Pinpoint the cell where the given text exists, returning its (x, y) midpoint coordinate. 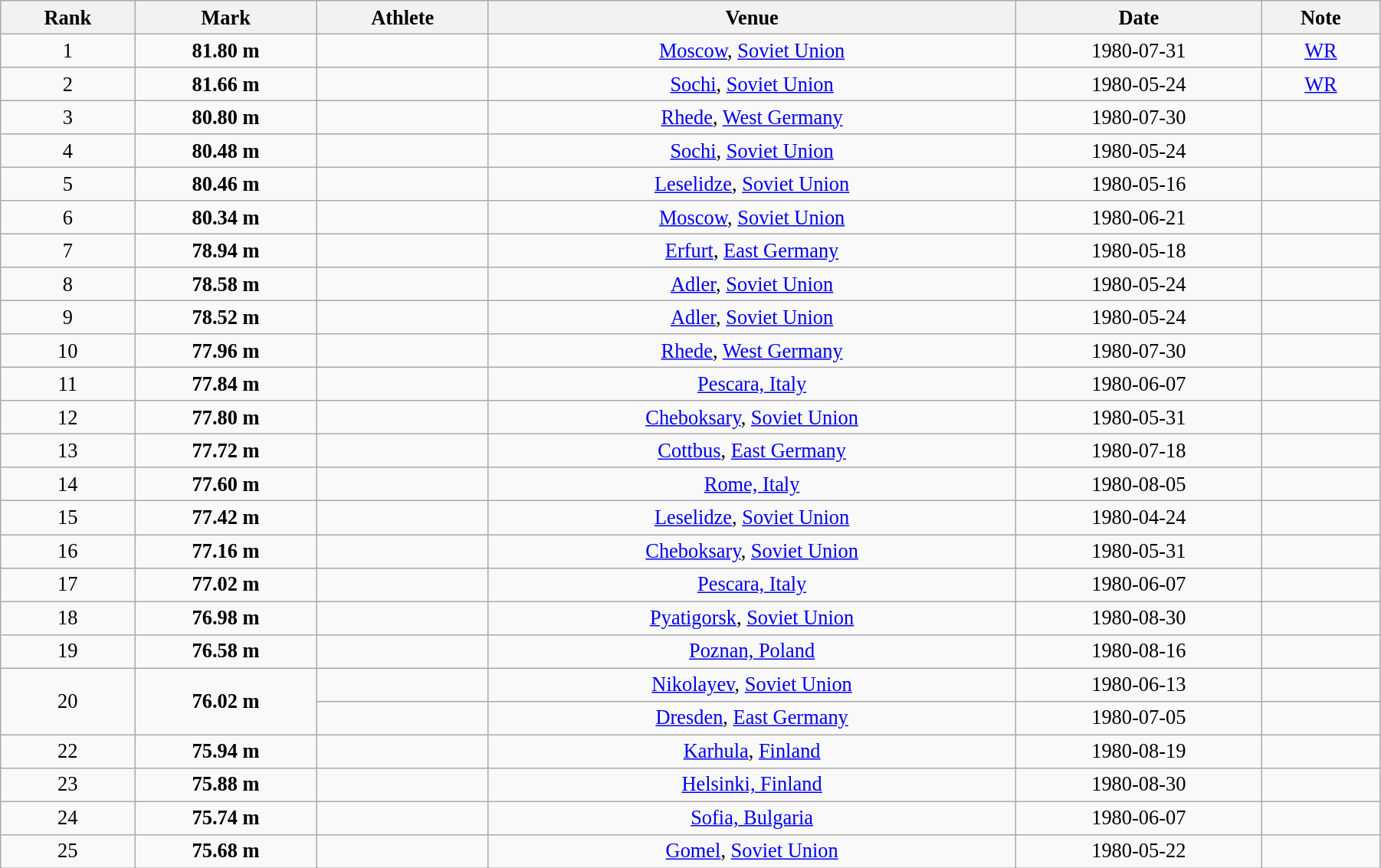
Rank (67, 17)
78.94 m (226, 251)
80.34 m (226, 218)
24 (67, 817)
80.46 m (226, 184)
1980-04-24 (1139, 518)
75.74 m (226, 817)
19 (67, 651)
18 (67, 617)
1980-08-16 (1139, 651)
75.88 m (226, 784)
77.96 m (226, 351)
7 (67, 251)
81.66 m (226, 84)
Date (1139, 17)
Note (1320, 17)
76.98 m (226, 617)
11 (67, 384)
2 (67, 84)
8 (67, 284)
14 (67, 484)
1980-07-31 (1139, 51)
23 (67, 784)
Poznan, Poland (752, 651)
80.80 m (226, 117)
78.52 m (226, 317)
4 (67, 151)
9 (67, 317)
1980-07-18 (1139, 450)
6 (67, 218)
1980-08-05 (1139, 484)
76.02 m (226, 700)
75.94 m (226, 751)
Pyatigorsk, Soviet Union (752, 617)
Rome, Italy (752, 484)
20 (67, 700)
Athlete (402, 17)
17 (67, 585)
12 (67, 418)
Venue (752, 17)
16 (67, 551)
1980-08-19 (1139, 751)
77.72 m (226, 450)
Erfurt, East Germany (752, 251)
77.80 m (226, 418)
77.16 m (226, 551)
1980-06-13 (1139, 684)
Dresden, East Germany (752, 718)
Gomel, Soviet Union (752, 851)
Nikolayev, Soviet Union (752, 684)
1980-06-21 (1139, 218)
Karhula, Finland (752, 751)
77.42 m (226, 518)
10 (67, 351)
25 (67, 851)
Helsinki, Finland (752, 784)
77.60 m (226, 484)
1980-05-16 (1139, 184)
Mark (226, 17)
22 (67, 751)
1980-05-22 (1139, 851)
80.48 m (226, 151)
1980-05-18 (1139, 251)
77.84 m (226, 384)
76.58 m (226, 651)
81.80 m (226, 51)
1 (67, 51)
1980-07-05 (1139, 718)
77.02 m (226, 585)
Sofia, Bulgaria (752, 817)
13 (67, 450)
Cottbus, East Germany (752, 450)
5 (67, 184)
3 (67, 117)
15 (67, 518)
78.58 m (226, 284)
75.68 m (226, 851)
